From the cell containing the given text, extract its center point as [x, y] coordinate. 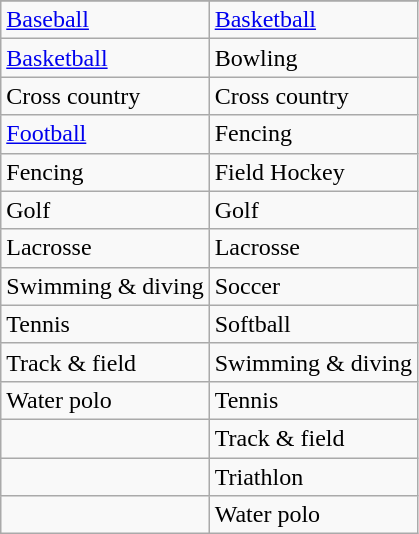
Football [105, 134]
Softball [313, 324]
Bowling [313, 58]
Baseball [105, 20]
Field Hockey [313, 172]
Triathlon [313, 477]
Soccer [313, 286]
